Find where the given text appears and provide that cell's center as (x, y) coordinate. 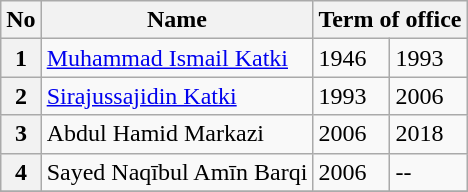
-- (428, 172)
1946 (352, 58)
4 (21, 172)
No (21, 20)
Term of office (390, 20)
2018 (428, 134)
Sirajussajidin Katki (177, 96)
3 (21, 134)
Sayed Naqībul Amīn Barqi (177, 172)
1 (21, 58)
Muhammad Ismail Katki (177, 58)
2 (21, 96)
Name (177, 20)
Abdul Hamid Markazi (177, 134)
